Return the (x, y) coordinate for the center point of the cell that contains the specified text.  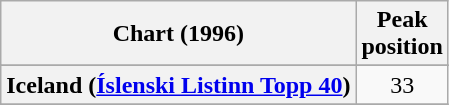
Chart (1996) (178, 34)
33 (402, 85)
Peakposition (402, 34)
Iceland (Íslenski Listinn Topp 40) (178, 85)
